Return (X, Y) of the center of cell containing provided text 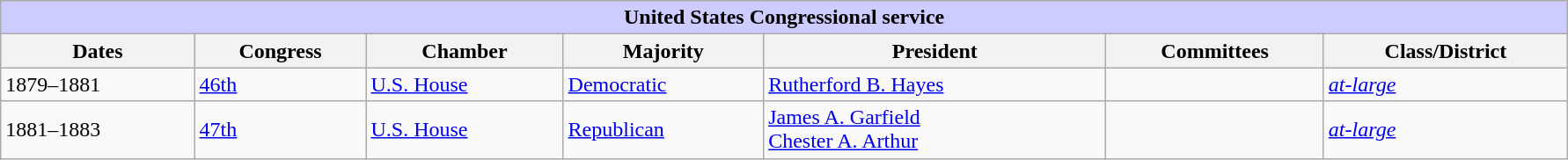
47th (280, 130)
Democratic (663, 84)
Republican (663, 130)
1881–1883 (98, 130)
Majority (663, 51)
Rutherford B. Hayes (934, 84)
Class/District (1445, 51)
Chamber (465, 51)
46th (280, 84)
1879–1881 (98, 84)
Congress (280, 51)
Dates (98, 51)
James A. GarfieldChester A. Arthur (934, 130)
United States Congressional service (785, 18)
Committees (1214, 51)
President (934, 51)
